Return (X, Y) of the center of cell containing provided text 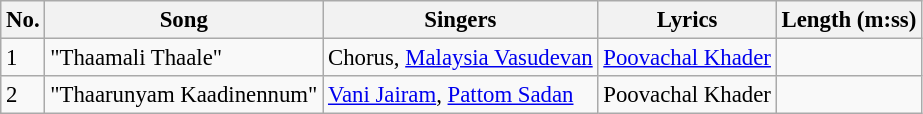
Length (m:ss) (848, 20)
No. (23, 20)
Song (184, 20)
Lyrics (687, 20)
"Thaamali Thaale" (184, 58)
Vani Jairam, Pattom Sadan (460, 95)
Singers (460, 20)
Chorus, Malaysia Vasudevan (460, 58)
2 (23, 95)
"Thaarunyam Kaadinennum" (184, 95)
1 (23, 58)
